Determine the (X, Y) coordinate at the center of the cell enclosing the given text.  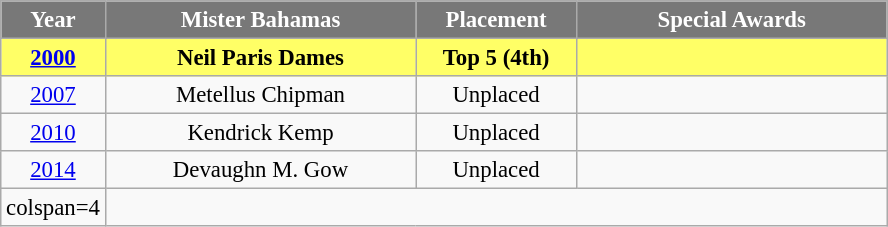
Placement (496, 20)
Metellus Chipman (260, 95)
Neil Paris Dames (260, 58)
2000 (53, 58)
Mister Bahamas (260, 20)
Special Awards (732, 20)
Top 5 (4th) (496, 58)
2014 (53, 170)
2010 (53, 133)
colspan=4 (53, 208)
Devaughn M. Gow (260, 170)
Year (53, 20)
2007 (53, 95)
Kendrick Kemp (260, 133)
